For the text-containing cell, return its midpoint in (x, y) coordinate format. 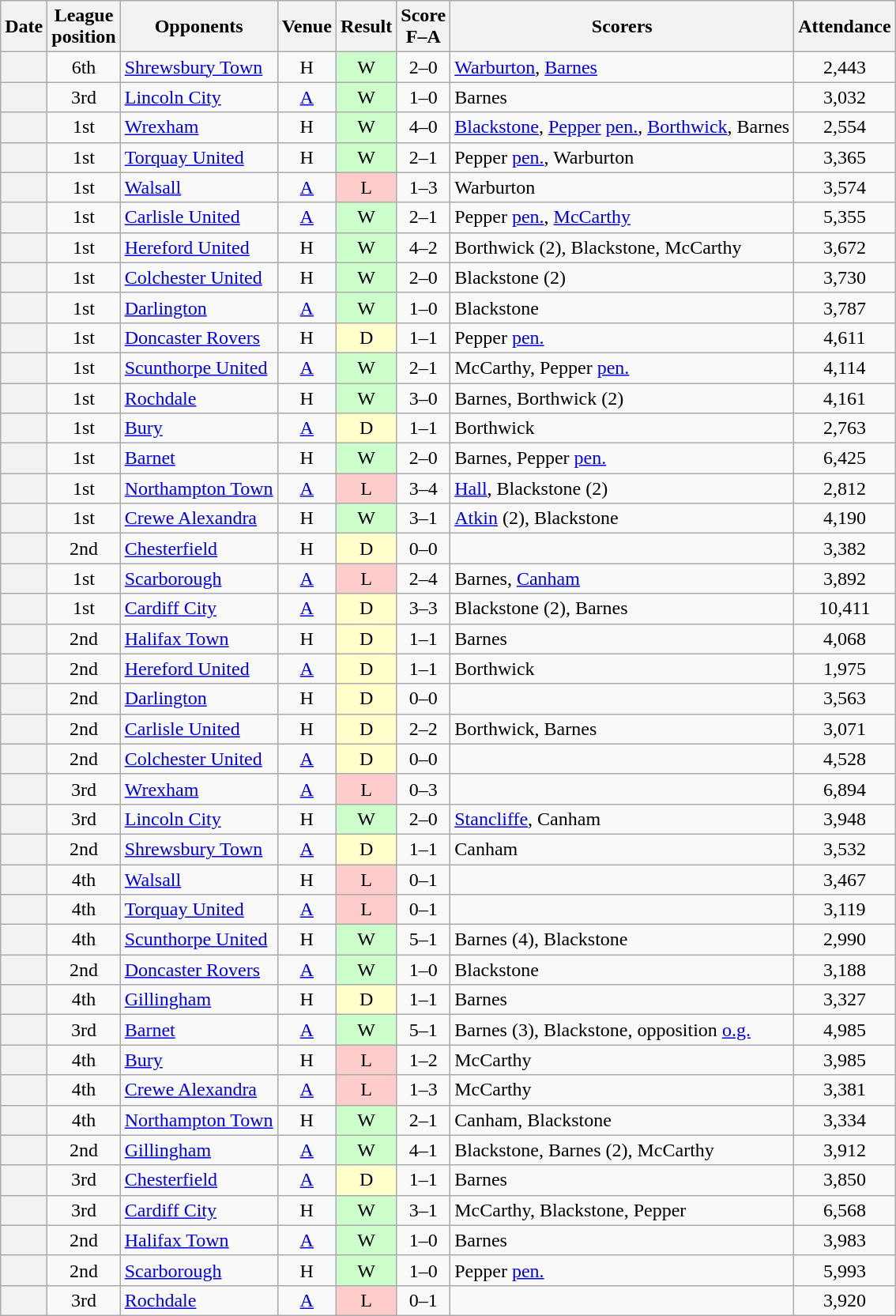
4,985 (845, 1030)
2,443 (845, 67)
6,894 (845, 789)
6,425 (845, 458)
4–1 (424, 1150)
2,763 (845, 428)
3,730 (845, 277)
3,532 (845, 849)
Opponents (199, 27)
McCarthy, Pepper pen. (623, 368)
Blackstone (2), Barnes (623, 609)
4,114 (845, 368)
Barnes, Pepper pen. (623, 458)
Warburton, Barnes (623, 67)
4–0 (424, 127)
Borthwick (2), Blackstone, McCarthy (623, 247)
Barnes (4), Blackstone (623, 940)
Warburton (623, 187)
0–3 (424, 789)
Stancliffe, Canham (623, 819)
Date (24, 27)
3–0 (424, 398)
5,993 (845, 1270)
3,188 (845, 970)
2,990 (845, 940)
3,574 (845, 187)
3,467 (845, 880)
Barnes, Borthwick (2) (623, 398)
1–2 (424, 1060)
3,672 (845, 247)
3,920 (845, 1300)
4–2 (424, 247)
3,787 (845, 307)
Atkin (2), Blackstone (623, 518)
Blackstone (2) (623, 277)
Canham, Blackstone (623, 1120)
Borthwick, Barnes (623, 729)
3,381 (845, 1090)
Barnes (3), Blackstone, opposition o.g. (623, 1030)
3,119 (845, 910)
10,411 (845, 609)
Venue (307, 27)
Barnes, Canham (623, 579)
Hall, Blackstone (2) (623, 488)
Scorers (623, 27)
3,912 (845, 1150)
2–4 (424, 579)
3,382 (845, 549)
4,190 (845, 518)
3–4 (424, 488)
3,071 (845, 729)
3–3 (424, 609)
Canham (623, 849)
3,948 (845, 819)
Pepper pen., McCarthy (623, 217)
2,812 (845, 488)
ScoreF–A (424, 27)
Blackstone, Pepper pen., Borthwick, Barnes (623, 127)
5,355 (845, 217)
Pepper pen., Warburton (623, 157)
3,365 (845, 157)
3,985 (845, 1060)
Blackstone, Barnes (2), McCarthy (623, 1150)
Leagueposition (84, 27)
3,327 (845, 1000)
6th (84, 67)
Result (366, 27)
3,983 (845, 1240)
McCarthy, Blackstone, Pepper (623, 1210)
4,161 (845, 398)
2,554 (845, 127)
4,611 (845, 337)
3,850 (845, 1180)
2–2 (424, 729)
4,528 (845, 759)
3,892 (845, 579)
3,334 (845, 1120)
3,032 (845, 97)
1,975 (845, 669)
4,068 (845, 639)
6,568 (845, 1210)
Attendance (845, 27)
3,563 (845, 699)
